Output the (X, Y) coordinate of the center of the cell containing the given text.  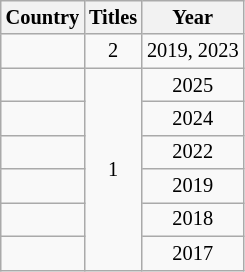
2 (113, 51)
2025 (192, 85)
Country (42, 17)
Year (192, 17)
2017 (192, 253)
2022 (192, 152)
2019 (192, 186)
2024 (192, 118)
2018 (192, 219)
1 (113, 169)
Titles (113, 17)
2019, 2023 (192, 51)
